Locate the cell with the specified text and output its (X, Y) center coordinate. 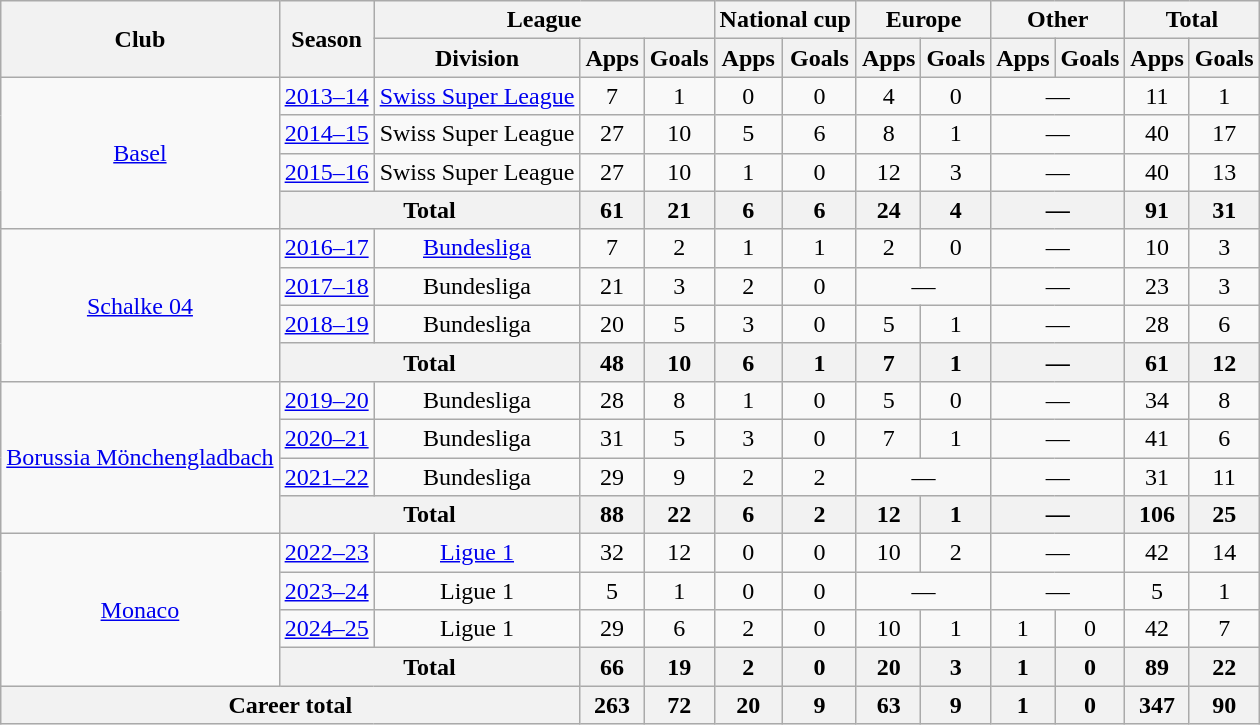
19 (679, 667)
347 (1157, 705)
Borussia Mönchengladbach (140, 457)
League (544, 20)
2016–17 (326, 248)
106 (1157, 515)
2020–21 (326, 438)
National cup (785, 20)
Basel (140, 153)
2021–22 (326, 477)
2019–20 (326, 400)
90 (1224, 705)
2023–24 (326, 591)
88 (612, 515)
Europe (923, 20)
Schalke 04 (140, 305)
Club (140, 39)
2014–15 (326, 134)
263 (612, 705)
2022–23 (326, 553)
14 (1224, 553)
Other (1058, 20)
Season (326, 39)
34 (1157, 400)
2017–18 (326, 286)
2018–19 (326, 324)
13 (1224, 172)
41 (1157, 438)
66 (612, 667)
63 (888, 705)
2015–16 (326, 172)
2024–25 (326, 629)
17 (1224, 134)
24 (888, 210)
Career total (290, 705)
32 (612, 553)
Division (477, 58)
23 (1157, 286)
25 (1224, 515)
48 (612, 362)
72 (679, 705)
89 (1157, 667)
Monaco (140, 610)
2013–14 (326, 96)
91 (1157, 210)
